Scan for the cell matching the given text and deliver its (X, Y) coordinate at center. 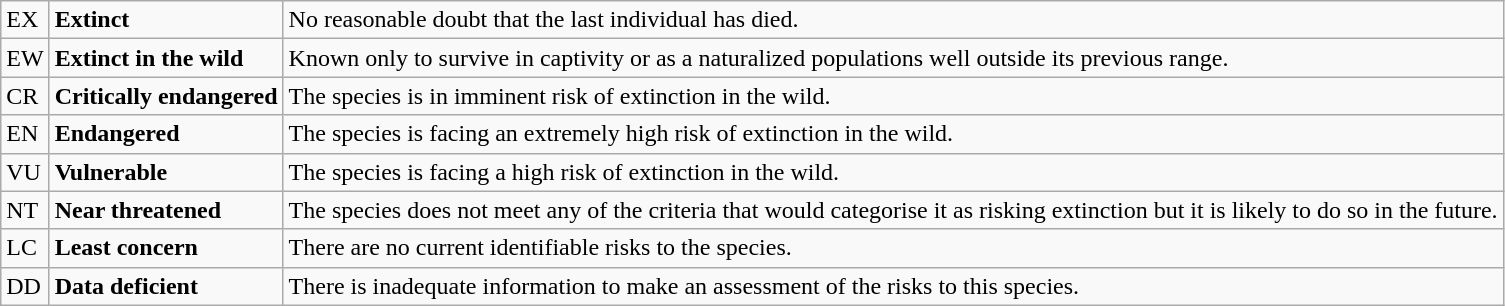
No reasonable doubt that the last individual has died. (893, 20)
EN (25, 134)
VU (25, 172)
Near threatened (166, 210)
CR (25, 96)
There are no current identifiable risks to the species. (893, 248)
Data deficient (166, 286)
LC (25, 248)
Endangered (166, 134)
Critically endangered (166, 96)
Vulnerable (166, 172)
The species is in imminent risk of extinction in the wild. (893, 96)
The species does not meet any of the criteria that would categorise it as risking extinction but it is likely to do so in the future. (893, 210)
Least concern (166, 248)
EX (25, 20)
There is inadequate information to make an assessment of the risks to this species. (893, 286)
DD (25, 286)
Extinct in the wild (166, 58)
Extinct (166, 20)
NT (25, 210)
Known only to survive in captivity or as a naturalized populations well outside its previous range. (893, 58)
EW (25, 58)
The species is facing a high risk of extinction in the wild. (893, 172)
The species is facing an extremely high risk of extinction in the wild. (893, 134)
